Scan for the cell matching the given text and deliver its [X, Y] coordinate at center. 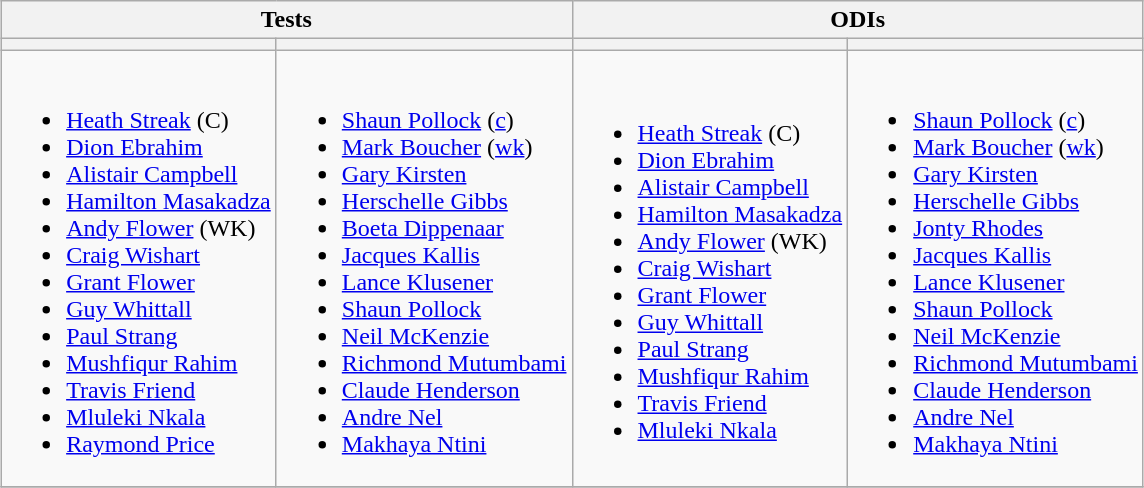
ODIs [858, 20]
Tests [286, 20]
